Pinpoint the cell where the given text exists, returning its (X, Y) midpoint coordinate. 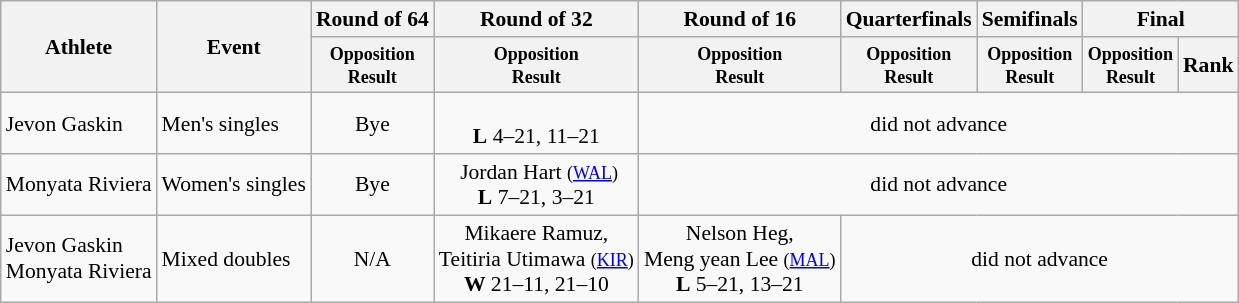
Jevon GaskinMonyata Riviera (79, 258)
Monyata Riviera (79, 184)
N/A (372, 258)
Final (1161, 19)
Semifinals (1030, 19)
Jordan Hart (WAL)L 7–21, 3–21 (536, 184)
Round of 16 (740, 19)
Round of 64 (372, 19)
Nelson Heg,Meng yean Lee (MAL)L 5–21, 13–21 (740, 258)
Quarterfinals (909, 19)
Rank (1208, 65)
Women's singles (234, 184)
Round of 32 (536, 19)
Jevon Gaskin (79, 124)
L 4–21, 11–21 (536, 124)
Mikaere Ramuz,Teitiria Utimawa (KIR)W 21–11, 21–10 (536, 258)
Athlete (79, 47)
Event (234, 47)
Men's singles (234, 124)
Mixed doubles (234, 258)
